Locate the cell with the specified text and output its [x, y] center coordinate. 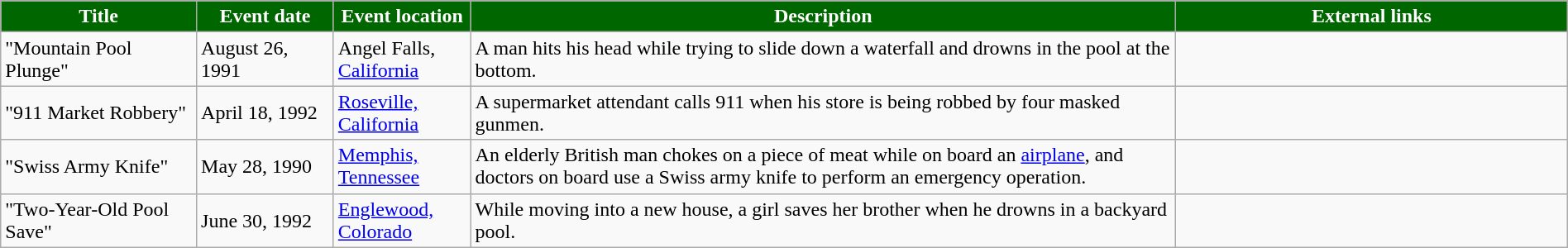
Angel Falls, California [402, 60]
Title [99, 17]
Memphis, Tennessee [402, 167]
"Mountain Pool Plunge" [99, 60]
External links [1372, 17]
June 30, 1992 [265, 220]
Event location [402, 17]
"Two-Year-Old Pool Save" [99, 220]
May 28, 1990 [265, 167]
Roseville, California [402, 112]
Description [824, 17]
While moving into a new house, a girl saves her brother when he drowns in a backyard pool. [824, 220]
August 26, 1991 [265, 60]
A man hits his head while trying to slide down a waterfall and drowns in the pool at the bottom. [824, 60]
"911 Market Robbery" [99, 112]
"Swiss Army Knife" [99, 167]
Englewood, Colorado [402, 220]
Event date [265, 17]
A supermarket attendant calls 911 when his store is being robbed by four masked gunmen. [824, 112]
April 18, 1992 [265, 112]
